Determine the (X, Y) coordinate at the center of the cell enclosing the given text.  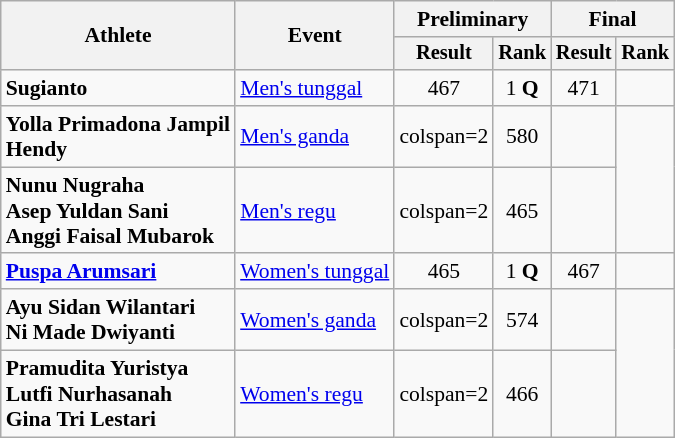
Preliminary (472, 19)
580 (522, 136)
Ayu Sidan WilantariNi Made Dwiyanti (118, 320)
471 (584, 88)
Athlete (118, 36)
Men's regu (314, 210)
Sugianto (118, 88)
Pramudita YuristyaLutfi NurhasanahGina Tri Lestari (118, 394)
Women's tunggal (314, 272)
Final (612, 19)
Women's regu (314, 394)
Yolla Primadona JampilHendy (118, 136)
466 (522, 394)
Men's tunggal (314, 88)
Women's ganda (314, 320)
Nunu NugrahaAsep Yuldan SaniAnggi Faisal Mubarok (118, 210)
Men's ganda (314, 136)
574 (522, 320)
Puspa Arumsari (118, 272)
Event (314, 36)
